For the text-containing cell, return its midpoint in (x, y) coordinate format. 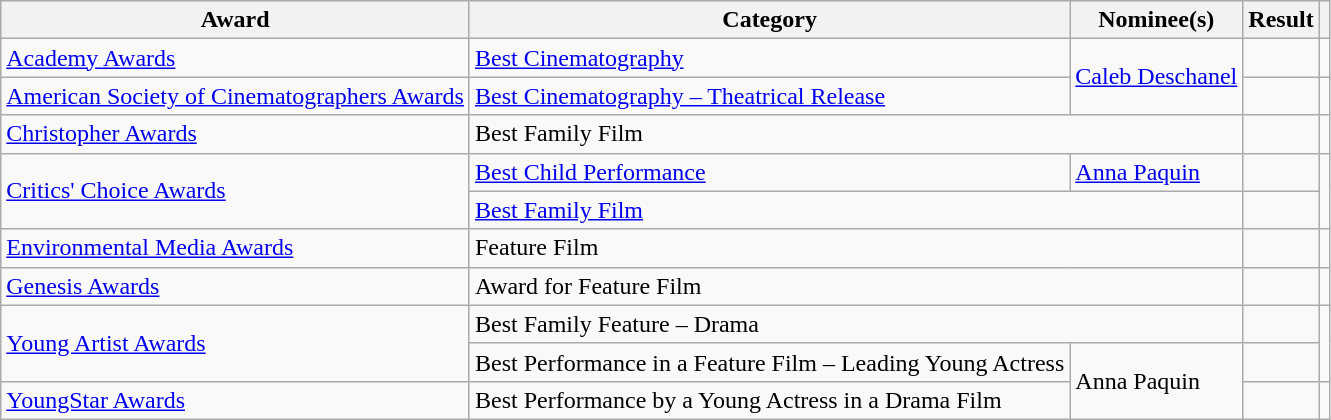
Christopher Awards (236, 134)
Award for Feature Film (856, 286)
Best Child Performance (769, 172)
Best Performance by a Young Actress in a Drama Film (769, 400)
Genesis Awards (236, 286)
Best Family Feature – Drama (856, 324)
Best Cinematography (769, 58)
Critics' Choice Awards (236, 191)
American Society of Cinematographers Awards (236, 96)
Result (1281, 20)
Caleb Deschanel (1156, 77)
Young Artist Awards (236, 343)
Environmental Media Awards (236, 248)
Category (769, 20)
Academy Awards (236, 58)
Feature Film (856, 248)
Award (236, 20)
Best Performance in a Feature Film – Leading Young Actress (769, 362)
YoungStar Awards (236, 400)
Nominee(s) (1156, 20)
Best Cinematography – Theatrical Release (769, 96)
